Return the (x, y) coordinate for the center point of the cell that contains the specified text.  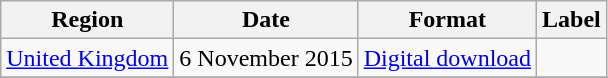
Digital download (447, 58)
Label (572, 20)
Date (266, 20)
6 November 2015 (266, 58)
Region (88, 20)
Format (447, 20)
United Kingdom (88, 58)
